Determine the (X, Y) coordinate at the center of the cell enclosing the given text.  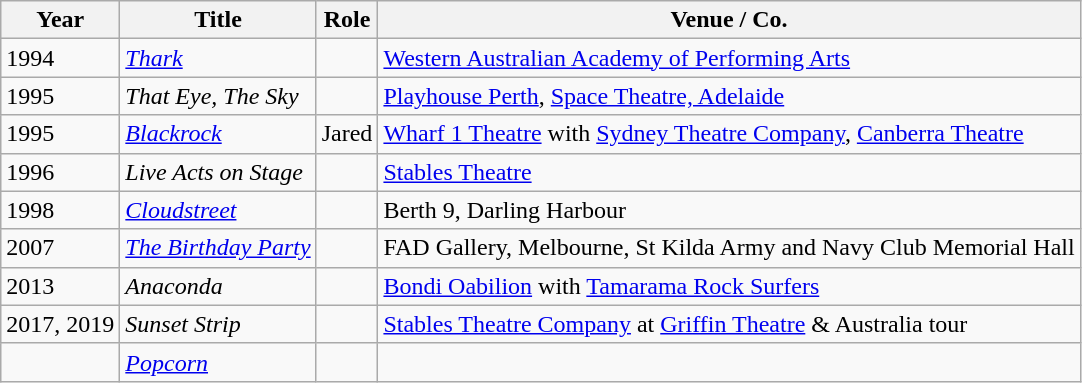
Year (60, 20)
Title (218, 20)
Berth 9, Darling Harbour (729, 210)
Bondi Oabilion with Tamarama Rock Surfers (729, 286)
Stables Theatre Company at Griffin Theatre & Australia tour (729, 324)
Cloudstreet (218, 210)
Sunset Strip (218, 324)
Anaconda (218, 286)
Thark (218, 58)
2013 (60, 286)
Blackrock (218, 134)
2017, 2019 (60, 324)
Popcorn (218, 362)
Live Acts on Stage (218, 172)
1998 (60, 210)
2007 (60, 248)
Stables Theatre (729, 172)
Wharf 1 Theatre with Sydney Theatre Company, Canberra Theatre (729, 134)
Western Australian Academy of Performing Arts (729, 58)
Role (347, 20)
Venue / Co. (729, 20)
1994 (60, 58)
Jared (347, 134)
That Eye, The Sky (218, 96)
Playhouse Perth, Space Theatre, Adelaide (729, 96)
1996 (60, 172)
The Birthday Party (218, 248)
FAD Gallery, Melbourne, St Kilda Army and Navy Club Memorial Hall (729, 248)
